From the cell containing the given text, extract its center point as (x, y) coordinate. 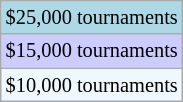
$15,000 tournaments (92, 51)
$25,000 tournaments (92, 17)
$10,000 tournaments (92, 85)
